Search for the cell housing the specified text and yield its [X, Y] center coordinate. 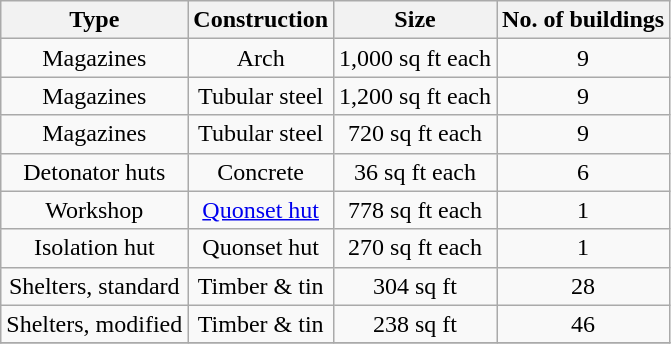
304 sq ft [416, 286]
270 sq ft each [416, 248]
238 sq ft [416, 324]
Size [416, 20]
46 [584, 324]
1,200 sq ft each [416, 96]
Construction [261, 20]
720 sq ft each [416, 134]
Workshop [94, 210]
Arch [261, 58]
Shelters, modified [94, 324]
778 sq ft each [416, 210]
Type [94, 20]
36 sq ft each [416, 172]
1,000 sq ft each [416, 58]
Isolation hut [94, 248]
No. of buildings [584, 20]
Shelters, standard [94, 286]
6 [584, 172]
Concrete [261, 172]
28 [584, 286]
Detonator huts [94, 172]
